Find where the given text appears and provide that cell's center as (x, y) coordinate. 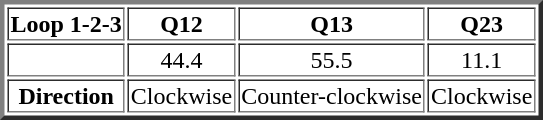
Q13 (332, 24)
Q12 (182, 24)
Direction (66, 96)
11.1 (482, 60)
Counter-clockwise (332, 96)
Loop 1-2-3 (66, 24)
44.4 (182, 60)
55.5 (332, 60)
Q23 (482, 24)
